Find where the given text appears and provide that cell's center as (X, Y) coordinate. 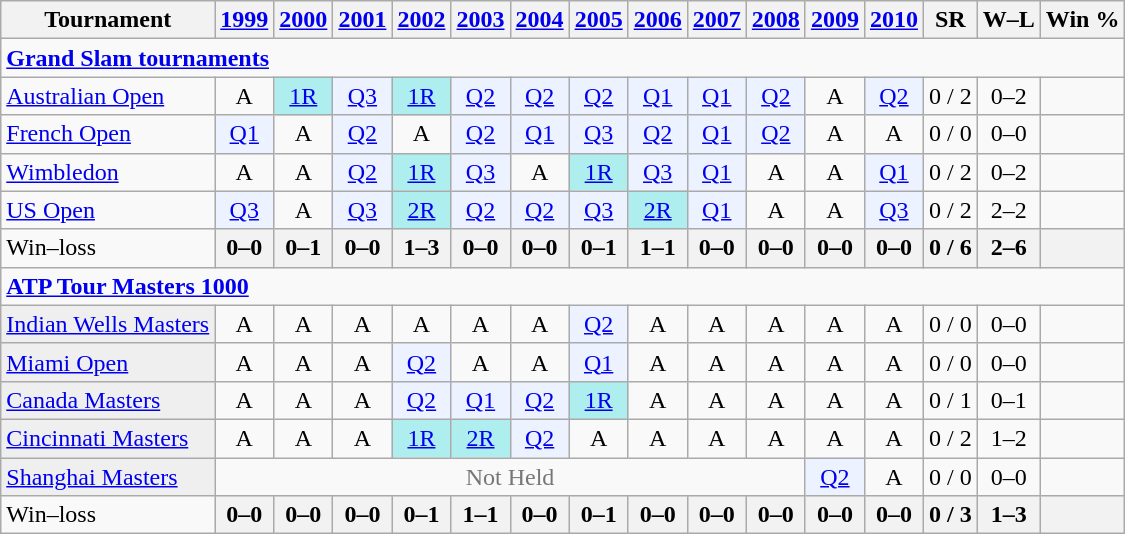
1999 (244, 20)
Win % (1082, 20)
2010 (894, 20)
2002 (422, 20)
2–2 (1008, 210)
0 / 1 (950, 400)
Miami Open (108, 362)
2005 (598, 20)
2–6 (1008, 248)
W–L (1008, 20)
2008 (776, 20)
Tournament (108, 20)
0 / 6 (950, 248)
Not Held (510, 477)
2001 (362, 20)
Shanghai Masters (108, 477)
French Open (108, 134)
2000 (304, 20)
SR (950, 20)
2009 (834, 20)
US Open (108, 210)
Grand Slam tournaments (563, 58)
2007 (716, 20)
2006 (658, 20)
2003 (480, 20)
2004 (540, 20)
1–2 (1008, 438)
Indian Wells Masters (108, 324)
ATP Tour Masters 1000 (563, 286)
0 / 3 (950, 515)
Canada Masters (108, 400)
Wimbledon (108, 172)
Australian Open (108, 96)
Cincinnati Masters (108, 438)
